From the cell containing the given text, extract its center point as [x, y] coordinate. 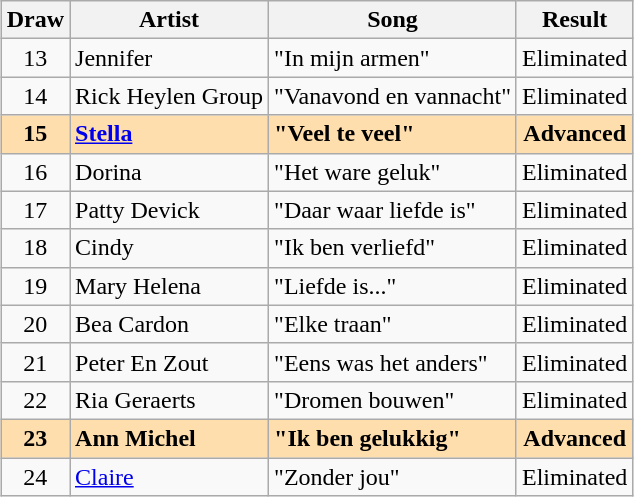
14 [35, 96]
"Zonder jou" [393, 477]
17 [35, 210]
22 [35, 400]
"Dromen bouwen" [393, 400]
Artist [170, 20]
Ria Geraerts [170, 400]
19 [35, 286]
15 [35, 134]
18 [35, 248]
Dorina [170, 172]
21 [35, 362]
"Elke traan" [393, 324]
"Ik ben verliefd" [393, 248]
"In mijn armen" [393, 58]
Jennifer [170, 58]
Ann Michel [170, 438]
13 [35, 58]
Peter En Zout [170, 362]
Bea Cardon [170, 324]
"Vanavond en vannacht" [393, 96]
"Het ware geluk" [393, 172]
Song [393, 20]
Patty Devick [170, 210]
24 [35, 477]
"Veel te veel" [393, 134]
16 [35, 172]
"Liefde is..." [393, 286]
Claire [170, 477]
"Ik ben gelukkig" [393, 438]
23 [35, 438]
Rick Heylen Group [170, 96]
Stella [170, 134]
20 [35, 324]
Cindy [170, 248]
"Eens was het anders" [393, 362]
Draw [35, 20]
Result [574, 20]
Mary Helena [170, 286]
"Daar waar liefde is" [393, 210]
